Return (X, Y) of the center of cell containing provided text 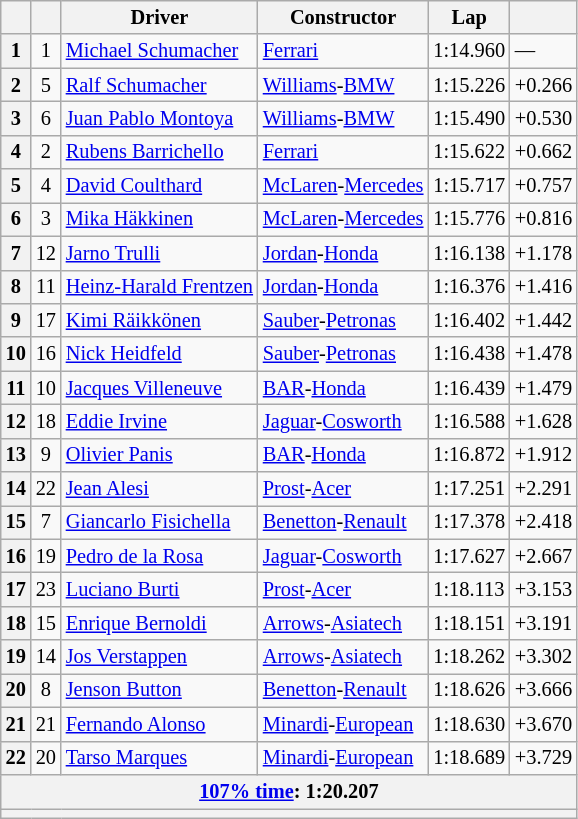
+1.628 (544, 421)
— (544, 51)
1:16.439 (469, 388)
1:16.872 (469, 455)
+0.266 (544, 85)
Driver (160, 17)
Jarno Trulli (160, 253)
Enrique Bernoldi (160, 623)
Jenson Button (160, 690)
+0.662 (544, 152)
+0.757 (544, 186)
+3.670 (544, 724)
David Coulthard (160, 186)
Michael Schumacher (160, 51)
107% time: 1:20.207 (289, 791)
1:16.438 (469, 354)
1:18.113 (469, 589)
+2.418 (544, 522)
1:17.627 (469, 556)
1:15.490 (469, 118)
1:16.402 (469, 320)
Olivier Panis (160, 455)
Fernando Alonso (160, 724)
1:15.622 (469, 152)
Heinz-Harald Frentzen (160, 287)
Luciano Burti (160, 589)
Tarso Marques (160, 758)
+2.291 (544, 489)
Jos Verstappen (160, 657)
Jacques Villeneuve (160, 388)
+3.666 (544, 690)
1:14.960 (469, 51)
+0.530 (544, 118)
23 (46, 589)
+1.479 (544, 388)
+3.191 (544, 623)
+1.442 (544, 320)
+1.178 (544, 253)
Lap (469, 17)
1:16.376 (469, 287)
+1.478 (544, 354)
Mika Häkkinen (160, 219)
Juan Pablo Montoya (160, 118)
+2.667 (544, 556)
1:15.776 (469, 219)
+3.153 (544, 589)
1:17.378 (469, 522)
+3.729 (544, 758)
Constructor (343, 17)
Nick Heidfeld (160, 354)
+0.816 (544, 219)
1:18.151 (469, 623)
Eddie Irvine (160, 421)
+1.912 (544, 455)
1:18.262 (469, 657)
1:17.251 (469, 489)
1:15.226 (469, 85)
1:18.630 (469, 724)
+1.416 (544, 287)
Pedro de la Rosa (160, 556)
1:16.138 (469, 253)
1:15.717 (469, 186)
1:16.588 (469, 421)
Ralf Schumacher (160, 85)
Giancarlo Fisichella (160, 522)
Rubens Barrichello (160, 152)
Jean Alesi (160, 489)
Kimi Räikkönen (160, 320)
1:18.626 (469, 690)
+3.302 (544, 657)
13 (16, 455)
1:18.689 (469, 758)
